Find where the given text appears and provide that cell's center as [X, Y] coordinate. 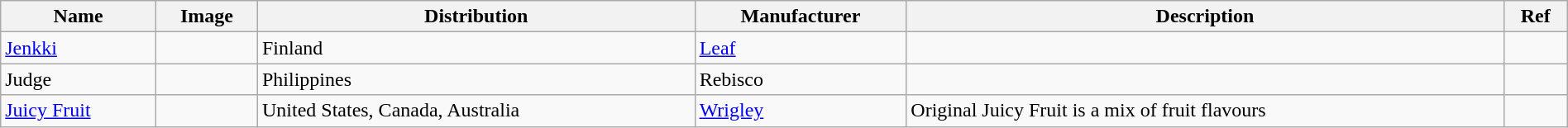
Original Juicy Fruit is a mix of fruit flavours [1205, 111]
Finland [476, 48]
Wrigley [801, 111]
United States, Canada, Australia [476, 111]
Juicy Fruit [79, 111]
Rebisco [801, 79]
Leaf [801, 48]
Ref [1535, 17]
Distribution [476, 17]
Manufacturer [801, 17]
Judge [79, 79]
Philippines [476, 79]
Image [207, 17]
Jenkki [79, 48]
Name [79, 17]
Description [1205, 17]
